For the text-containing cell, return its midpoint in (X, Y) coordinate format. 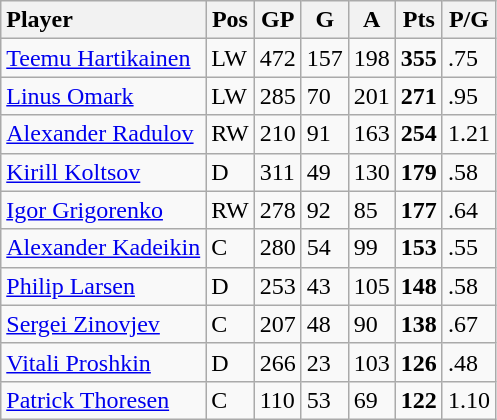
91 (324, 134)
99 (372, 248)
201 (372, 96)
130 (372, 172)
153 (418, 248)
.48 (468, 362)
.55 (468, 248)
138 (418, 324)
G (324, 20)
Player (104, 20)
207 (278, 324)
P/G (468, 20)
43 (324, 286)
103 (372, 362)
Alexander Radulov (104, 134)
Igor Grigorenko (104, 210)
.64 (468, 210)
92 (324, 210)
69 (372, 400)
Pts (418, 20)
90 (372, 324)
.67 (468, 324)
53 (324, 400)
278 (278, 210)
285 (278, 96)
122 (418, 400)
85 (372, 210)
311 (278, 172)
1.10 (468, 400)
Linus Omark (104, 96)
210 (278, 134)
198 (372, 58)
54 (324, 248)
271 (418, 96)
148 (418, 286)
23 (324, 362)
Vitali Proshkin (104, 362)
472 (278, 58)
70 (324, 96)
.95 (468, 96)
A (372, 20)
.75 (468, 58)
355 (418, 58)
105 (372, 286)
253 (278, 286)
126 (418, 362)
Kirill Koltsov (104, 172)
1.21 (468, 134)
48 (324, 324)
266 (278, 362)
177 (418, 210)
Sergei Zinovjev (104, 324)
163 (372, 134)
Philip Larsen (104, 286)
280 (278, 248)
GP (278, 20)
49 (324, 172)
Teemu Hartikainen (104, 58)
110 (278, 400)
Alexander Kadeikin (104, 248)
157 (324, 58)
254 (418, 134)
179 (418, 172)
Pos (230, 20)
Patrick Thoresen (104, 400)
